Search for the cell housing the specified text and yield its (X, Y) center coordinate. 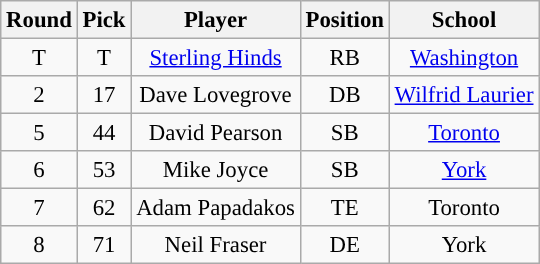
71 (104, 245)
David Pearson (216, 133)
DE (344, 245)
44 (104, 133)
53 (104, 170)
DB (344, 95)
Pick (104, 20)
Sterling Hinds (216, 58)
62 (104, 208)
2 (39, 95)
Round (39, 20)
Dave Lovegrove (216, 95)
8 (39, 245)
7 (39, 208)
RB (344, 58)
17 (104, 95)
Washington (464, 58)
Position (344, 20)
Mike Joyce (216, 170)
Adam Papadakos (216, 208)
School (464, 20)
Neil Fraser (216, 245)
Player (216, 20)
5 (39, 133)
Wilfrid Laurier (464, 95)
TE (344, 208)
6 (39, 170)
